Identify which cell holds the provided text, then report its (x, y) central coordinate. 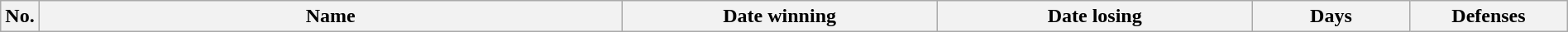
Name (331, 16)
Days (1331, 16)
Date winning (779, 16)
Date losing (1095, 16)
Defenses (1489, 16)
No. (20, 16)
